Detect which cell encompasses the target text, then output its (x, y) center coordinate. 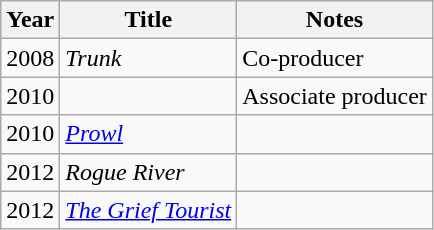
Co-producer (335, 58)
2008 (30, 58)
Trunk (148, 58)
Title (148, 20)
Prowl (148, 134)
Associate producer (335, 96)
Rogue River (148, 172)
Notes (335, 20)
Year (30, 20)
The Grief Tourist (148, 210)
